Determine the [X, Y] coordinate at the center of the cell enclosing the given text.  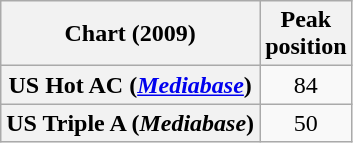
US Hot AC (Mediabase) [130, 85]
84 [306, 85]
Peakposition [306, 34]
50 [306, 123]
US Triple A (Mediabase) [130, 123]
Chart (2009) [130, 34]
